Return [X, Y] of the center of cell containing provided text 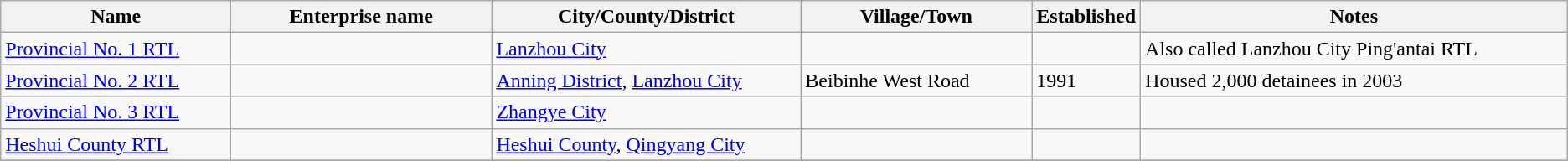
1991 [1086, 80]
Zhangye City [647, 112]
Village/Town [916, 17]
Also called Lanzhou City Ping'antai RTL [1354, 49]
Notes [1354, 17]
Beibinhe West Road [916, 80]
Provincial No. 2 RTL [116, 80]
Lanzhou City [647, 49]
Enterprise name [362, 17]
Heshui County, Qingyang City [647, 144]
Provincial No. 1 RTL [116, 49]
Heshui County RTL [116, 144]
Established [1086, 17]
City/County/District [647, 17]
Housed 2,000 detainees in 2003 [1354, 80]
Anning District, Lanzhou City [647, 80]
Provincial No. 3 RTL [116, 112]
Name [116, 17]
